Search for the cell housing the specified text and yield its [x, y] center coordinate. 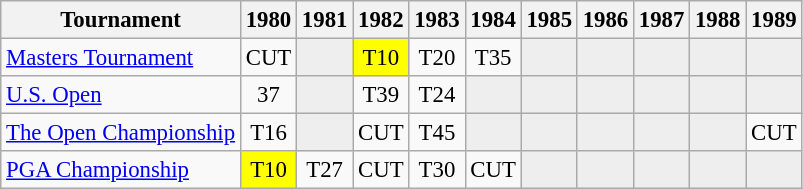
1987 [661, 20]
1986 [605, 20]
Masters Tournament [121, 58]
T45 [437, 133]
1989 [774, 20]
T20 [437, 58]
1981 [325, 20]
T16 [268, 133]
The Open Championship [121, 133]
1980 [268, 20]
1982 [381, 20]
T30 [437, 170]
T24 [437, 95]
1988 [718, 20]
T39 [381, 95]
1985 [549, 20]
T27 [325, 170]
37 [268, 95]
T35 [493, 58]
PGA Championship [121, 170]
1983 [437, 20]
U.S. Open [121, 95]
1984 [493, 20]
Tournament [121, 20]
